From the cell containing the given text, extract its center point as (x, y) coordinate. 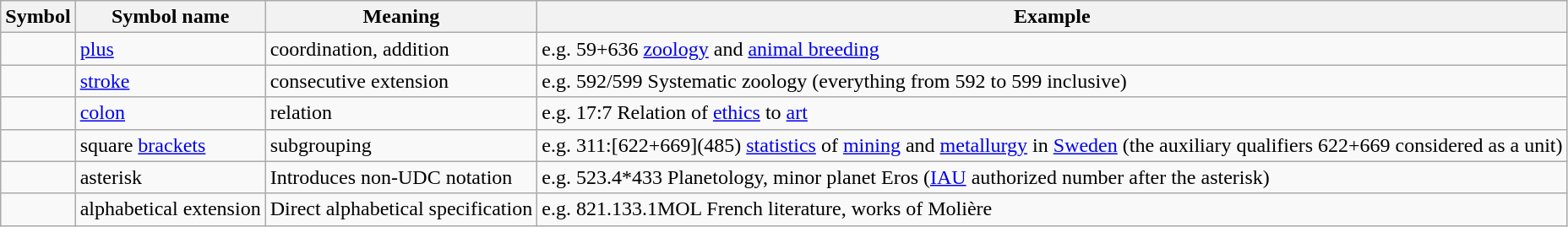
asterisk (171, 177)
e.g. 821.133.1MOL French literature, works of Molière (1053, 209)
plus (171, 49)
Direct alphabetical specification (401, 209)
consecutive extension (401, 81)
subgrouping (401, 145)
Meaning (401, 17)
colon (171, 113)
coordination, addition (401, 49)
relation (401, 113)
Symbol (38, 17)
Example (1053, 17)
e.g. 523.4*433 Planetology, minor planet Eros (IAU authorized number after the asterisk) (1053, 177)
Symbol name (171, 17)
e.g. 59+636 zoology and animal breeding (1053, 49)
e.g. 17:7 Relation of ethics to art (1053, 113)
square brackets (171, 145)
e.g. 311:[622+669](485) statistics of mining and metallurgy in Sweden (the auxiliary qualifiers 622+669 considered as a unit) (1053, 145)
e.g. 592/599 Systematic zoology (everything from 592 to 599 inclusive) (1053, 81)
Introduces non-UDC notation (401, 177)
alphabetical extension (171, 209)
stroke (171, 81)
